Identify which cell holds the provided text, then report its (x, y) central coordinate. 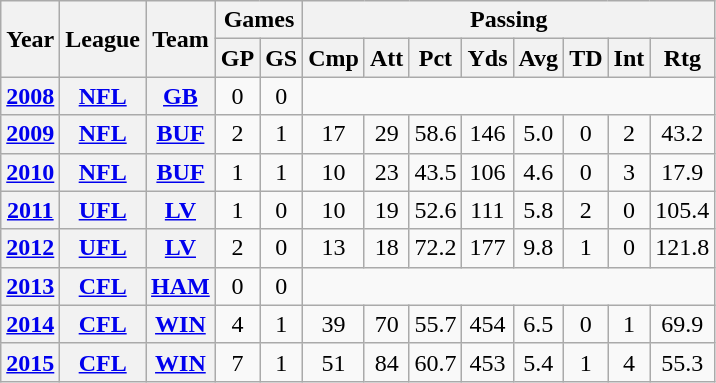
GP (237, 58)
Games (258, 20)
League (103, 39)
9.8 (538, 248)
29 (386, 134)
60.7 (436, 362)
84 (386, 362)
111 (488, 210)
Rtg (682, 58)
19 (386, 210)
Avg (538, 58)
2010 (30, 172)
69.9 (682, 324)
55.3 (682, 362)
17.9 (682, 172)
52.6 (436, 210)
GB (181, 96)
17 (334, 134)
23 (386, 172)
5.8 (538, 210)
Yds (488, 58)
2015 (30, 362)
72.2 (436, 248)
2012 (30, 248)
2008 (30, 96)
146 (488, 134)
51 (334, 362)
70 (386, 324)
43.2 (682, 134)
GS (282, 58)
Att (386, 58)
5.0 (538, 134)
Pct (436, 58)
Team (181, 39)
177 (488, 248)
TD (586, 58)
39 (334, 324)
Cmp (334, 58)
58.6 (436, 134)
105.4 (682, 210)
4.6 (538, 172)
2013 (30, 286)
43.5 (436, 172)
Int (629, 58)
453 (488, 362)
Passing (509, 20)
7 (237, 362)
HAM (181, 286)
18 (386, 248)
2011 (30, 210)
106 (488, 172)
3 (629, 172)
55.7 (436, 324)
2009 (30, 134)
Year (30, 39)
13 (334, 248)
5.4 (538, 362)
6.5 (538, 324)
2014 (30, 324)
454 (488, 324)
121.8 (682, 248)
